Pinpoint the cell where the given text exists, returning its (X, Y) midpoint coordinate. 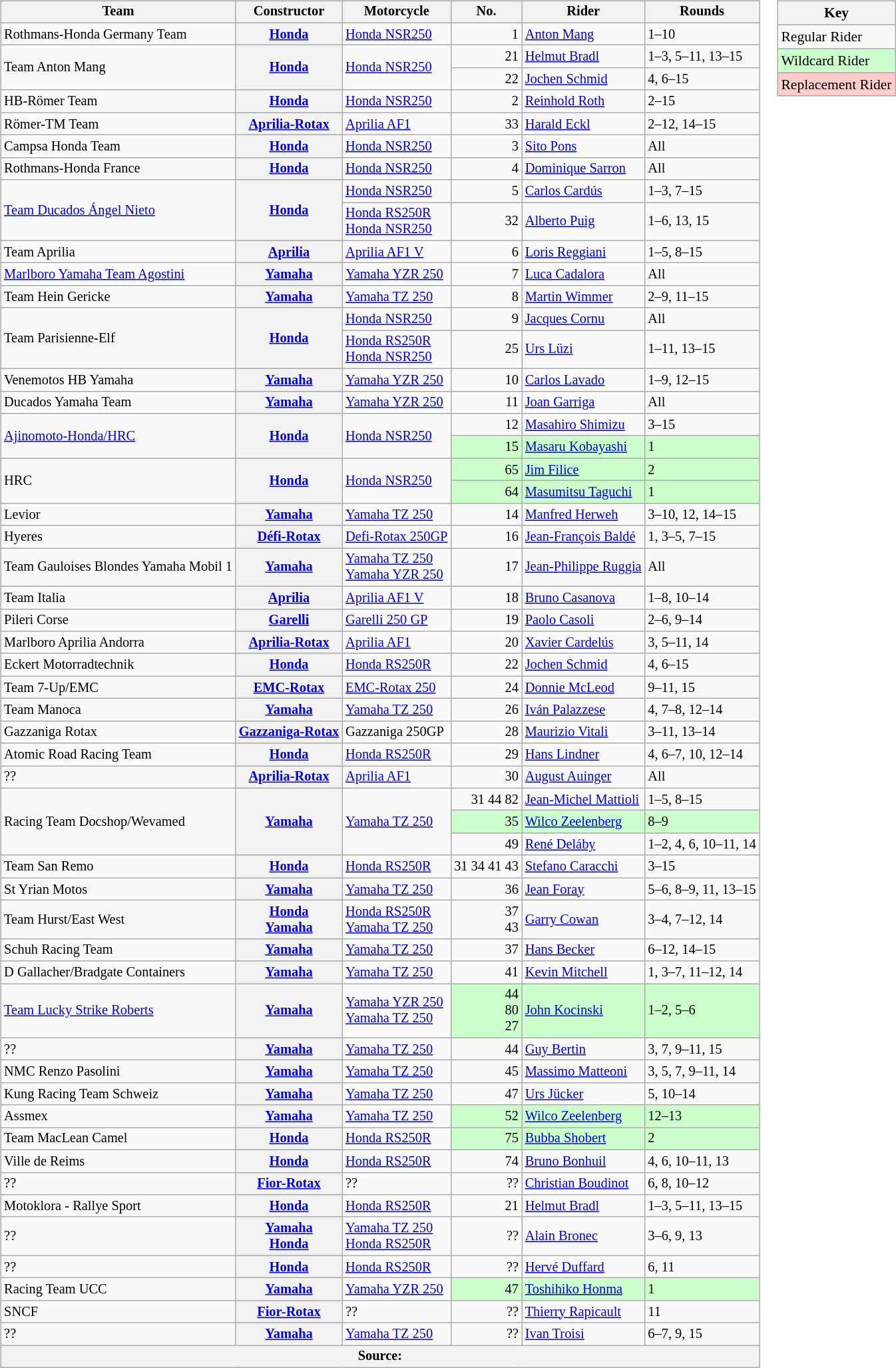
52 (486, 1116)
Rounds (702, 12)
St Yrian Motos (118, 889)
1–6, 13, 15 (702, 222)
Dominique Sarron (583, 169)
Joan Garriga (583, 402)
Defi-Rotax 250GP (397, 537)
6, 11 (702, 1267)
Donnie McLeod (583, 687)
Bubba Shobert (583, 1139)
45 (486, 1072)
HondaYamaha (289, 920)
EMC-Rotax (289, 687)
Team Aprilia (118, 252)
Motorcycle (397, 12)
2–6, 9–14 (702, 620)
Honda RS250RYamaha TZ 250 (397, 920)
33 (486, 124)
1–9, 12–15 (702, 380)
74 (486, 1161)
Hervé Duffard (583, 1267)
SNCF (118, 1311)
John Kocinski (583, 1011)
2–15 (702, 101)
Team Gauloises Blondes Yamaha Mobil 1 (118, 567)
4, 6–7, 10, 12–14 (702, 755)
NMC Renzo Pasolini (118, 1072)
Römer-TM Team (118, 124)
44 (486, 1049)
Gazzaniga Rotax (118, 732)
Sito Pons (583, 147)
Team San Remo (118, 866)
3–10, 12, 14–15 (702, 514)
Christian Boudinot (583, 1184)
17 (486, 567)
8–9 (702, 822)
1–8, 10–14 (702, 597)
15 (486, 447)
3743 (486, 920)
64 (486, 492)
4, 6, 10–11, 13 (702, 1161)
Kung Racing Team Schweiz (118, 1094)
Marlboro Yamaha Team Agostini (118, 274)
16 (486, 537)
75 (486, 1139)
Gazzaniga-Rotax (289, 732)
Harald Eckl (583, 124)
3–6, 9, 13 (702, 1236)
37 (486, 950)
19 (486, 620)
HRC (118, 481)
1–2, 4, 6, 10–11, 14 (702, 845)
Team Hurst/East West (118, 920)
Rothmans-Honda France (118, 169)
August Auinger (583, 777)
HB-Römer Team (118, 101)
Jim Filice (583, 470)
Hyeres (118, 537)
Alain Bronec (583, 1236)
6 (486, 252)
32 (486, 222)
Stefano Caracchi (583, 866)
31 34 41 43 (486, 866)
7 (486, 274)
4, 7–8, 12–14 (702, 710)
Venemotos HB Yamaha (118, 380)
Assmex (118, 1116)
Key (836, 13)
9 (486, 319)
Massimo Matteoni (583, 1072)
20 (486, 643)
Loris Reggiani (583, 252)
EMC-Rotax 250 (397, 687)
8 (486, 297)
Urs Jücker (583, 1094)
Eckert Motorradtechnik (118, 665)
Team Lucky Strike Roberts (118, 1011)
Jean-Michel Mattioli (583, 799)
28 (486, 732)
Ajinomoto-Honda/HRC (118, 436)
9–11, 15 (702, 687)
Kevin Mitchell (583, 972)
3 (486, 147)
Xavier Cardelús (583, 643)
Paolo Casoli (583, 620)
Thierry Rapicault (583, 1311)
Team Italia (118, 597)
Ville de Reims (118, 1161)
Guy Bertin (583, 1049)
Garelli 250 GP (397, 620)
Source: (379, 1357)
Team Anton Mang (118, 68)
Team Parisienne-Elf (118, 338)
5 (486, 191)
Hans Becker (583, 950)
Team Manoca (118, 710)
Jacques Cornu (583, 319)
Team MacLean Camel (118, 1139)
Toshihiko Honma (583, 1289)
Iván Palazzese (583, 710)
65 (486, 470)
Anton Mang (583, 34)
Défi-Rotax (289, 537)
Yamaha TZ 250Yamaha YZR 250 (397, 567)
Wildcard Rider (836, 61)
4 (486, 169)
Carlos Lavado (583, 380)
1–11, 13–15 (702, 350)
Schuh Racing Team (118, 950)
Team Hein Gericke (118, 297)
448027 (486, 1011)
14 (486, 514)
6, 8, 10–12 (702, 1184)
Masahiro Shimizu (583, 425)
31 44 82 (486, 799)
1–2, 5–6 (702, 1011)
3, 5, 7, 9–11, 14 (702, 1072)
Rothmans-Honda Germany Team (118, 34)
Pileri Corse (118, 620)
Martin Wimmer (583, 297)
Team Ducados Ángel Nieto (118, 210)
Carlos Cardús (583, 191)
3–4, 7–12, 14 (702, 920)
Yamaha TZ 250Honda RS250R (397, 1236)
2–12, 14–15 (702, 124)
41 (486, 972)
Ducados Yamaha Team (118, 402)
Rider (583, 12)
2–9, 11–15 (702, 297)
Bruno Casanova (583, 597)
5, 10–14 (702, 1094)
Levior (118, 514)
12–13 (702, 1116)
No. (486, 12)
Constructor (289, 12)
Yamaha YZR 250Yamaha TZ 250 (397, 1011)
30 (486, 777)
12 (486, 425)
Racing Team UCC (118, 1289)
Jean-François Baldé (583, 537)
Hans Lindner (583, 755)
1–3, 7–15 (702, 191)
18 (486, 597)
Replacement Rider (836, 85)
Team (118, 12)
24 (486, 687)
25 (486, 350)
Luca Cadalora (583, 274)
35 (486, 822)
D Gallacher/Bradgate Containers (118, 972)
Campsa Honda Team (118, 147)
1–10 (702, 34)
Reinhold Roth (583, 101)
Garry Cowan (583, 920)
6–7, 9, 15 (702, 1334)
Jean Foray (583, 889)
René Deláby (583, 845)
10 (486, 380)
26 (486, 710)
Bruno Bonhuil (583, 1161)
Alberto Puig (583, 222)
49 (486, 845)
1, 3–5, 7–15 (702, 537)
YamahaHonda (289, 1236)
Marlboro Aprilia Andorra (118, 643)
6–12, 14–15 (702, 950)
Manfred Herweh (583, 514)
Jean-Philippe Ruggia (583, 567)
Regular Rider (836, 37)
Gazzaniga 250GP (397, 732)
Masaru Kobayashi (583, 447)
1, 3–7, 11–12, 14 (702, 972)
29 (486, 755)
3–11, 13–14 (702, 732)
Team 7-Up/EMC (118, 687)
3, 5–11, 14 (702, 643)
Ivan Troisi (583, 1334)
3, 7, 9–11, 15 (702, 1049)
Urs Lüzi (583, 350)
Racing Team Docshop/Wevamed (118, 822)
Garelli (289, 620)
5–6, 8–9, 11, 13–15 (702, 889)
Maurizio Vitali (583, 732)
Masumitsu Taguchi (583, 492)
Motoklora - Rallye Sport (118, 1206)
Atomic Road Racing Team (118, 755)
36 (486, 889)
